Return the [x, y] coordinate for the center point of the cell that contains the specified text.  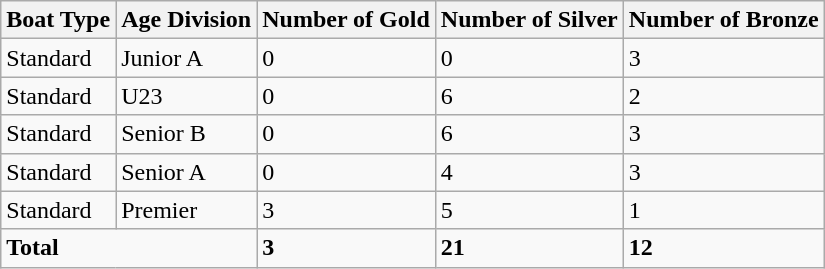
1 [724, 210]
21 [529, 248]
Number of Silver [529, 20]
U23 [186, 96]
12 [724, 248]
Total [129, 248]
Junior A [186, 58]
Senior A [186, 172]
Number of Gold [346, 20]
Senior B [186, 134]
2 [724, 96]
Number of Bronze [724, 20]
Age Division [186, 20]
4 [529, 172]
5 [529, 210]
Premier [186, 210]
Boat Type [58, 20]
